Detect which cell encompasses the target text, then output its (X, Y) center coordinate. 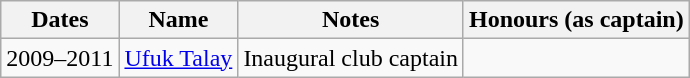
Dates (60, 20)
Ufuk Talay (178, 58)
Notes (351, 20)
Name (178, 20)
Honours (as captain) (576, 20)
2009–2011 (60, 58)
Inaugural club captain (351, 58)
